Search for the cell housing the specified text and yield its [x, y] center coordinate. 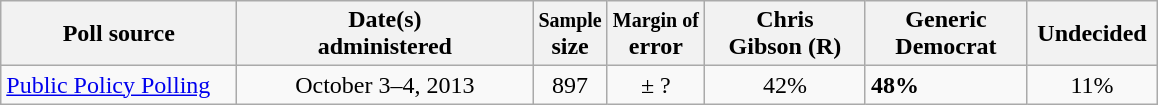
Public Policy Polling [119, 85]
Margin oferror [656, 34]
October 3–4, 2013 [385, 85]
Undecided [1092, 34]
Date(s)administered [385, 34]
Poll source [119, 34]
42% [784, 85]
ChrisGibson (R) [784, 34]
11% [1092, 85]
48% [946, 85]
897 [570, 85]
± ? [656, 85]
Samplesize [570, 34]
GenericDemocrat [946, 34]
